Pinpoint the cell where the given text exists, returning its (X, Y) midpoint coordinate. 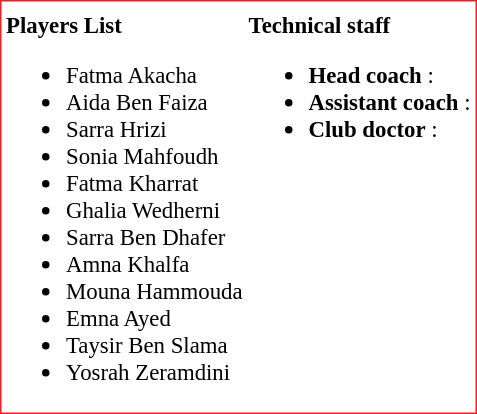
Technical staffHead coach : Assistant coach : Club doctor : (360, 210)
